Return (x, y) of the center of cell containing provided text 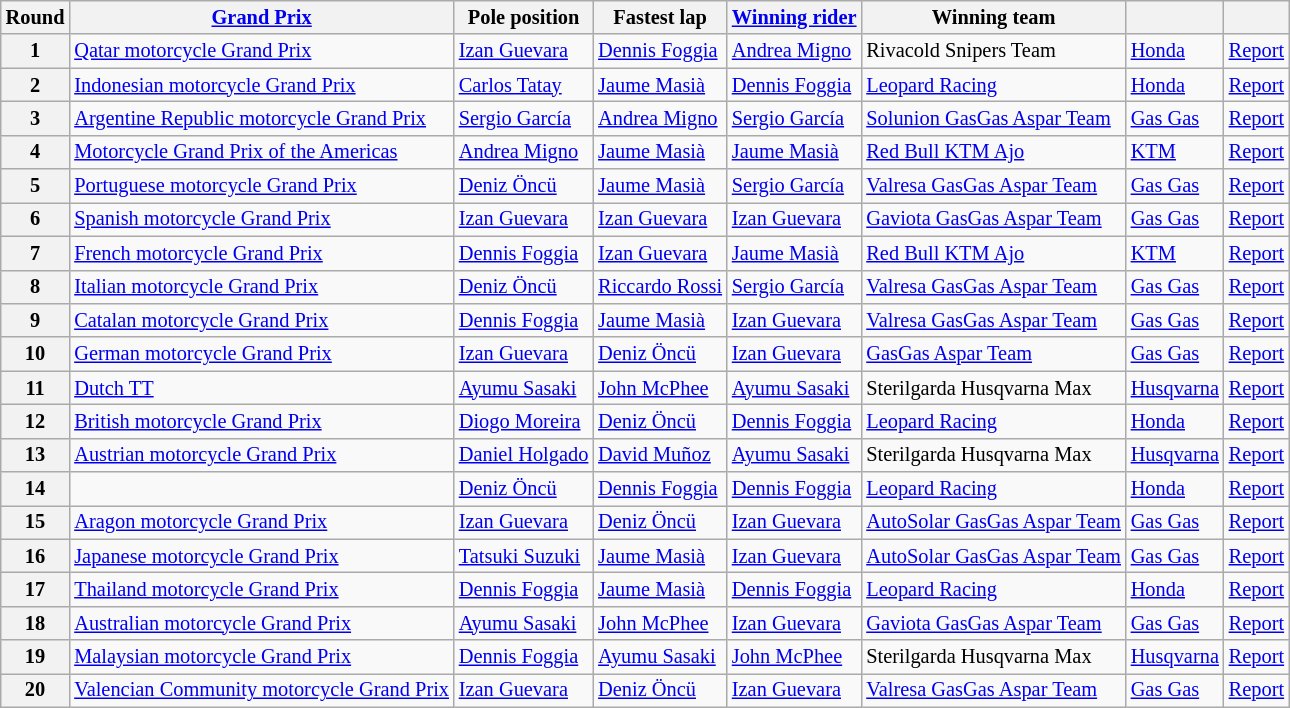
15 (36, 522)
Winning team (993, 17)
10 (36, 354)
17 (36, 589)
1 (36, 51)
Portuguese motorcycle Grand Prix (262, 186)
French motorcycle Grand Prix (262, 253)
Winning rider (794, 17)
Grand Prix (262, 17)
Italian motorcycle Grand Prix (262, 287)
Argentine Republic motorcycle Grand Prix (262, 118)
Round (36, 17)
Dutch TT (262, 388)
7 (36, 253)
Austrian motorcycle Grand Prix (262, 455)
Catalan motorcycle Grand Prix (262, 320)
Diogo Moreira (524, 421)
Malaysian motorcycle Grand Prix (262, 657)
Aragon motorcycle Grand Prix (262, 522)
12 (36, 421)
Japanese motorcycle Grand Prix (262, 556)
13 (36, 455)
18 (36, 623)
Carlos Tatay (524, 85)
6 (36, 219)
Pole position (524, 17)
Thailand motorcycle Grand Prix (262, 589)
Qatar motorcycle Grand Prix (262, 51)
8 (36, 287)
4 (36, 152)
19 (36, 657)
Riccardo Rossi (660, 287)
GasGas Aspar Team (993, 354)
Indonesian motorcycle Grand Prix (262, 85)
Rivacold Snipers Team (993, 51)
5 (36, 186)
Australian motorcycle Grand Prix (262, 623)
Motorcycle Grand Prix of the Americas (262, 152)
Daniel Holgado (524, 455)
20 (36, 690)
2 (36, 85)
Fastest lap (660, 17)
Spanish motorcycle Grand Prix (262, 219)
3 (36, 118)
16 (36, 556)
14 (36, 489)
David Muñoz (660, 455)
German motorcycle Grand Prix (262, 354)
British motorcycle Grand Prix (262, 421)
Solunion GasGas Aspar Team (993, 118)
11 (36, 388)
Valencian Community motorcycle Grand Prix (262, 690)
9 (36, 320)
Tatsuki Suzuki (524, 556)
